Provide the (X, Y) coordinate of the cell's center where the given text is located.  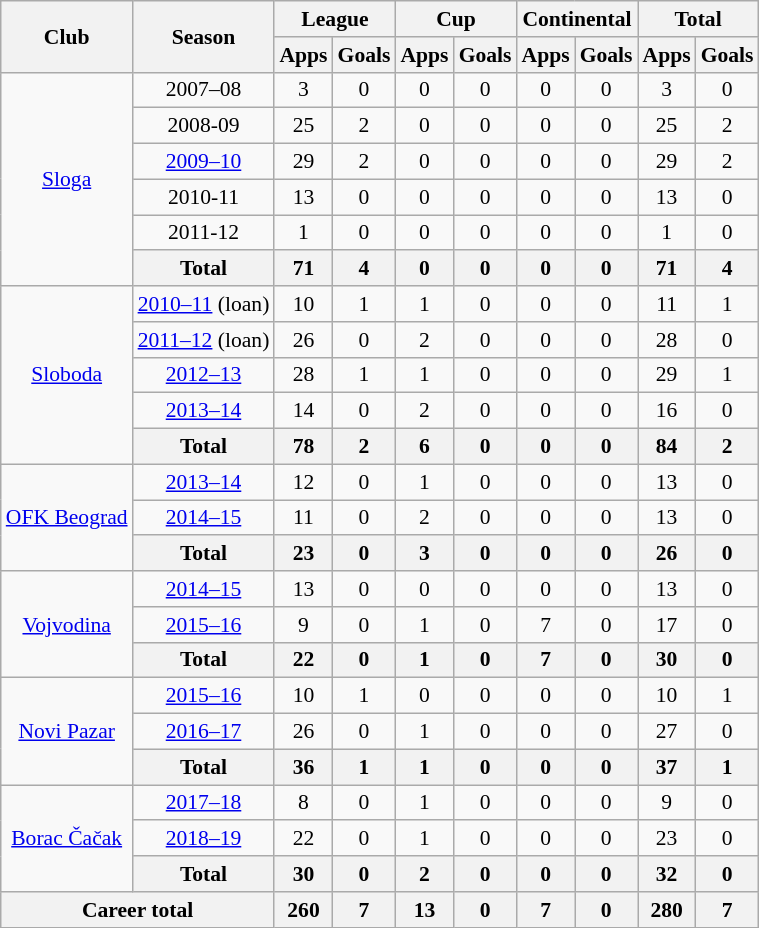
2008-09 (204, 126)
2017–18 (204, 803)
14 (303, 411)
27 (667, 732)
OFK Beograd (67, 518)
37 (667, 767)
2009–10 (204, 162)
Continental (576, 19)
17 (667, 625)
78 (303, 447)
Vojvodina (67, 624)
Sloga (67, 179)
Season (204, 36)
Sloboda (67, 375)
Club (67, 36)
260 (303, 910)
2011–12 (loan) (204, 340)
2018–19 (204, 839)
2010–11 (loan) (204, 304)
32 (667, 874)
2016–17 (204, 732)
280 (667, 910)
84 (667, 447)
Career total (138, 910)
36 (303, 767)
Novi Pazar (67, 732)
2012–13 (204, 375)
8 (303, 803)
2011-12 (204, 233)
Cup (456, 19)
16 (667, 411)
League (334, 19)
12 (303, 482)
6 (424, 447)
2010-11 (204, 197)
2007–08 (204, 90)
Borac Čačak (67, 838)
